Search for the cell housing the specified text and yield its [X, Y] center coordinate. 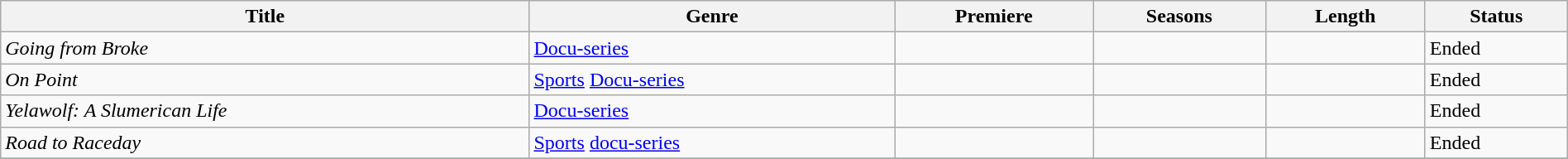
Seasons [1179, 17]
Length [1345, 17]
Road to Raceday [265, 142]
Status [1496, 17]
Title [265, 17]
Yelawolf: A Slumerican Life [265, 111]
Genre [712, 17]
Sports docu-series [712, 142]
Going from Broke [265, 48]
Premiere [994, 17]
On Point [265, 79]
Sports Docu-series [712, 79]
